Find where the given text appears and provide that cell's center as (X, Y) coordinate. 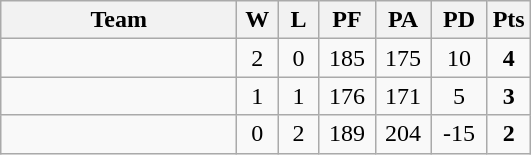
PF (347, 20)
3 (508, 96)
W (258, 20)
204 (403, 134)
10 (459, 58)
PD (459, 20)
5 (459, 96)
Team (119, 20)
Pts (508, 20)
L (298, 20)
171 (403, 96)
189 (347, 134)
-15 (459, 134)
175 (403, 58)
185 (347, 58)
4 (508, 58)
176 (347, 96)
PA (403, 20)
